Extract the (x, y) coordinate from the center of the cell holding the provided text.  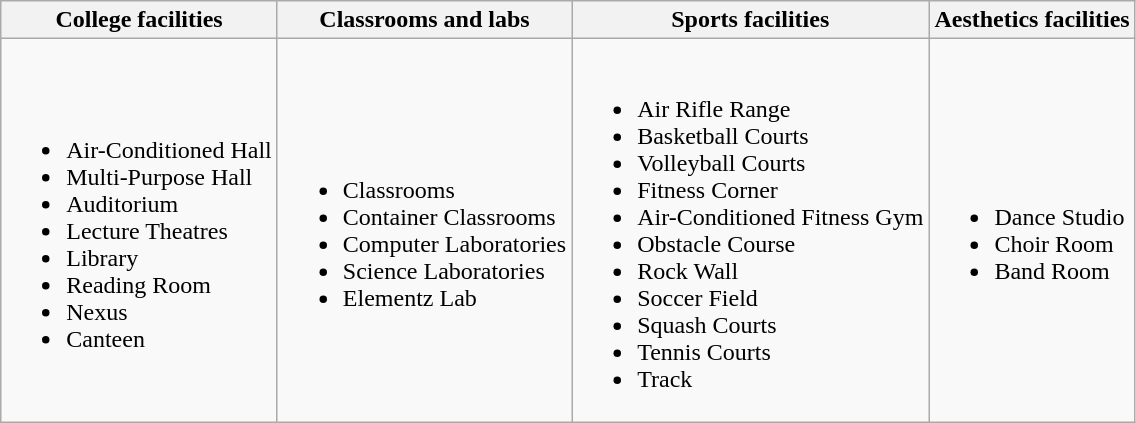
Air-Conditioned HallMulti-Purpose HallAuditoriumLecture TheatresLibraryReading RoomNexusCanteen (140, 230)
Sports facilities (750, 20)
Aesthetics facilities (1032, 20)
Classrooms and labs (424, 20)
Dance StudioChoir RoomBand Room (1032, 230)
College facilities (140, 20)
ClassroomsContainer ClassroomsComputer LaboratoriesScience LaboratoriesElementz Lab (424, 230)
